Output the [X, Y] coordinate of the center of the cell containing the given text.  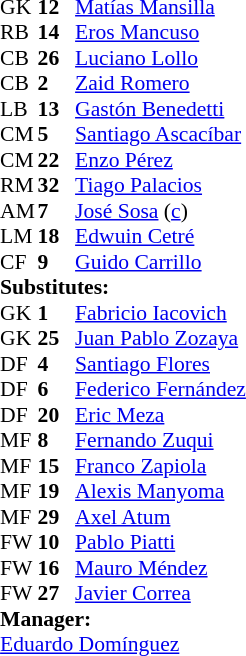
27 [57, 593]
8 [57, 441]
15 [57, 466]
Zaid Romero [160, 83]
Juan Pablo Zozaya [160, 339]
Eric Meza [160, 415]
7 [57, 211]
Santiago Flores [160, 364]
AM [19, 211]
29 [57, 517]
Guido Carrillo [160, 262]
26 [57, 58]
José Sosa (c) [160, 211]
Manager: [123, 619]
Javier Correa [160, 593]
9 [57, 262]
Fernando Zuqui [160, 441]
Edwuin Cetré [160, 237]
16 [57, 568]
22 [57, 160]
20 [57, 415]
5 [57, 135]
25 [57, 339]
Pablo Piatti [160, 543]
18 [57, 237]
RB [19, 33]
10 [57, 543]
RM [19, 185]
LM [19, 237]
2 [57, 83]
Luciano Lollo [160, 58]
4 [57, 364]
19 [57, 491]
LB [19, 109]
CF [19, 262]
Fabricio Iacovich [160, 313]
Substitutes: [123, 287]
14 [57, 33]
Eros Mancuso [160, 33]
Alexis Manyoma [160, 491]
Mauro Méndez [160, 568]
Federico Fernández [160, 389]
Axel Atum [160, 517]
Enzo Pérez [160, 160]
1 [57, 313]
32 [57, 185]
Gastón Benedetti [160, 109]
Santiago Ascacíbar [160, 135]
Tiago Palacios [160, 185]
Franco Zapiola [160, 466]
13 [57, 109]
6 [57, 389]
